Locate the cell with the specified text and output its (x, y) center coordinate. 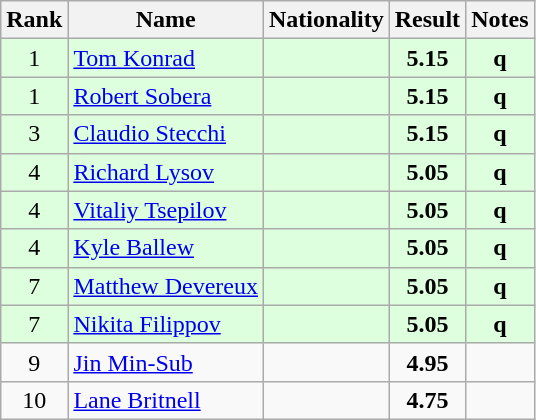
Nationality (327, 20)
4.95 (427, 362)
3 (34, 134)
Robert Sobera (166, 96)
Claudio Stecchi (166, 134)
Kyle Ballew (166, 248)
9 (34, 362)
Result (427, 20)
10 (34, 400)
Lane Britnell (166, 400)
Tom Konrad (166, 58)
Name (166, 20)
Richard Lysov (166, 172)
Notes (500, 20)
Jin Min-Sub (166, 362)
Rank (34, 20)
4.75 (427, 400)
Matthew Devereux (166, 286)
Nikita Filippov (166, 324)
Vitaliy Tsepilov (166, 210)
